Pinpoint the cell where the given text exists, returning its (X, Y) midpoint coordinate. 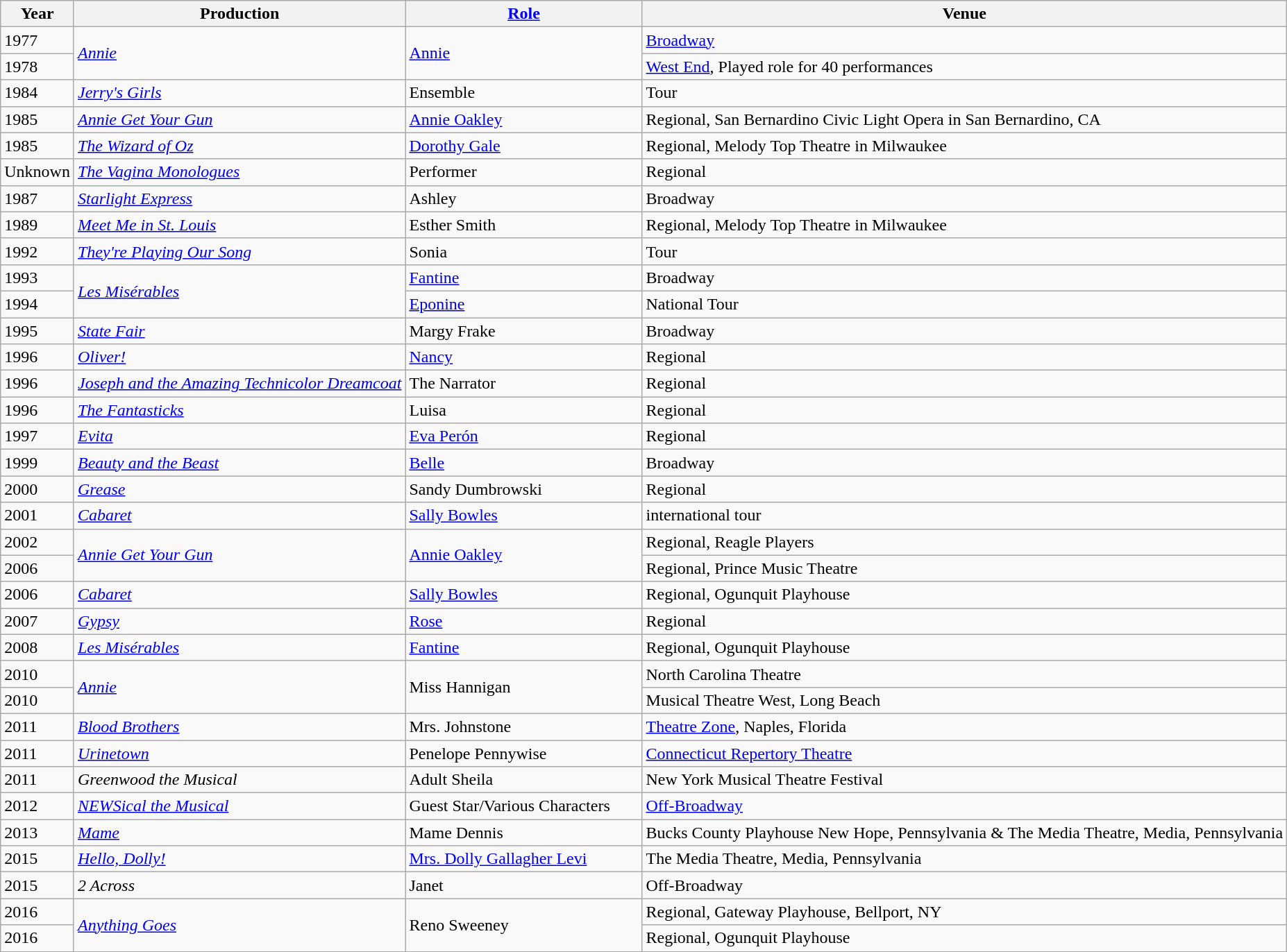
international tour (965, 516)
Year (37, 14)
Esther Smith (523, 225)
Connecticut Repertory Theatre (965, 753)
Rose (523, 621)
1994 (37, 304)
Joseph and the Amazing Technicolor Dreamcoat (239, 384)
2013 (37, 833)
Mrs. Dolly Gallagher Levi (523, 859)
Mrs. Johnstone (523, 726)
2001 (37, 516)
2007 (37, 621)
Production (239, 14)
State Fair (239, 331)
Janet (523, 885)
Unknown (37, 172)
1997 (37, 436)
The Media Theatre, Media, Pennsylvania (965, 859)
1989 (37, 225)
Belle (523, 463)
Reno Sweeney (523, 925)
Theatre Zone, Naples, Florida (965, 726)
1978 (37, 67)
The Fantasticks (239, 410)
Ashley (523, 198)
Regional, Gateway Playhouse, Bellport, NY (965, 912)
Meet Me in St. Louis (239, 225)
They're Playing Our Song (239, 251)
1992 (37, 251)
Beauty and the Beast (239, 463)
Greenwood the Musical (239, 780)
Oliver! (239, 357)
Adult Sheila (523, 780)
1993 (37, 278)
North Carolina Theatre (965, 674)
Performer (523, 172)
The Vagina Monologues (239, 172)
Luisa (523, 410)
Role (523, 14)
Grease (239, 489)
Jerry's Girls (239, 93)
1984 (37, 93)
Mame (239, 833)
2008 (37, 647)
Margy Frake (523, 331)
Regional, Reagle Players (965, 542)
Sandy Dumbrowski (523, 489)
Venue (965, 14)
Hello, Dolly! (239, 859)
Musical Theatre West, Long Beach (965, 700)
Dorothy Gale (523, 146)
Gypsy (239, 621)
2002 (37, 542)
Ensemble (523, 93)
NEWSical the Musical (239, 806)
Bucks County Playhouse New Hope, Pennsylvania & The Media Theatre, Media, Pennsylvania (965, 833)
Nancy (523, 357)
Eponine (523, 304)
1999 (37, 463)
1995 (37, 331)
Evita (239, 436)
2012 (37, 806)
Eva Perón (523, 436)
Sonia (523, 251)
Guest Star/Various Characters (523, 806)
Miss Hannigan (523, 687)
Starlight Express (239, 198)
Mame Dennis (523, 833)
1977 (37, 40)
Regional, Prince Music Theatre (965, 568)
The Wizard of Oz (239, 146)
2000 (37, 489)
Anything Goes (239, 925)
Penelope Pennywise (523, 753)
2 Across (239, 885)
National Tour (965, 304)
1987 (37, 198)
West End, Played role for 40 performances (965, 67)
Urinetown (239, 753)
Regional, San Bernardino Civic Light Opera in San Bernardino, CA (965, 119)
New York Musical Theatre Festival (965, 780)
Blood Brothers (239, 726)
The Narrator (523, 384)
